Return (X, Y) of the center of cell containing provided text 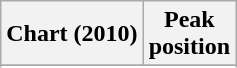
Peakposition (189, 34)
Chart (2010) (72, 34)
